Return (x, y) of the center of cell containing provided text 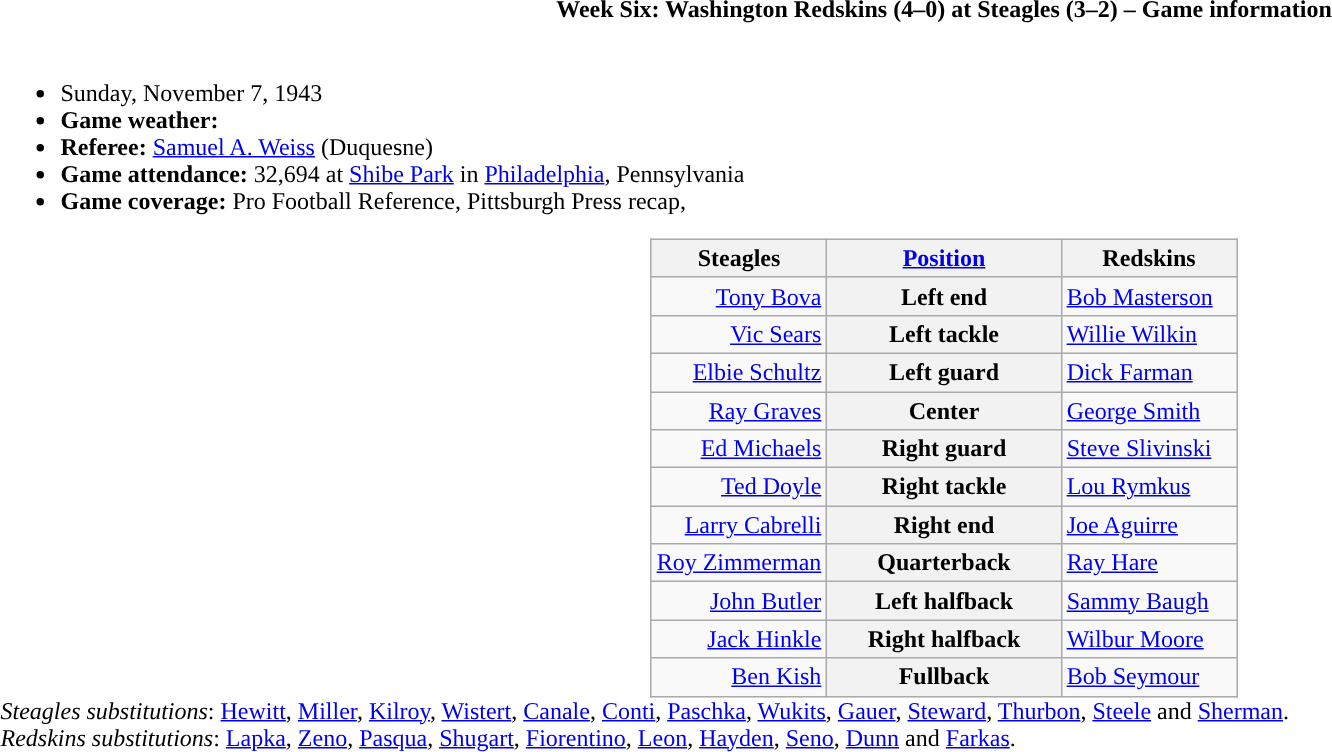
Ben Kish (739, 677)
Vic Sears (739, 334)
Left halfback (944, 601)
Left guard (944, 372)
Ray Graves (739, 411)
Right halfback (944, 639)
Center (944, 411)
John Butler (739, 601)
Bob Seymour (1149, 677)
Fullback (944, 677)
Dick Farman (1149, 372)
George Smith (1149, 411)
Position (944, 258)
Joe Aguirre (1149, 525)
Left tackle (944, 334)
Right end (944, 525)
Sammy Baugh (1149, 601)
Right guard (944, 449)
Steagles (739, 258)
Jack Hinkle (739, 639)
Willie Wilkin (1149, 334)
Bob Masterson (1149, 296)
Ted Doyle (739, 487)
Left end (944, 296)
Tony Bova (739, 296)
Steve Slivinski (1149, 449)
Roy Zimmerman (739, 563)
Elbie Schultz (739, 372)
Lou Rymkus (1149, 487)
Quarterback (944, 563)
Right tackle (944, 487)
Redskins (1149, 258)
Ed Michaels (739, 449)
Larry Cabrelli (739, 525)
Ray Hare (1149, 563)
Wilbur Moore (1149, 639)
